Locate the cell with the specified text and output its [x, y] center coordinate. 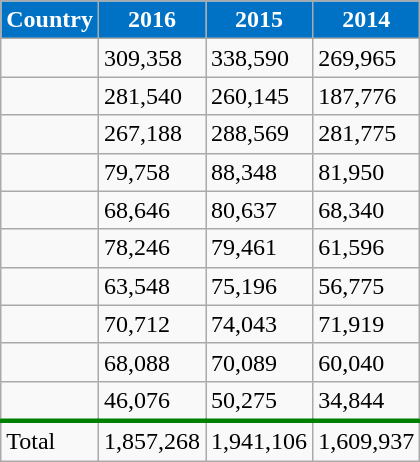
79,461 [260, 248]
60,040 [366, 362]
269,965 [366, 58]
68,340 [366, 210]
71,919 [366, 324]
46,076 [152, 401]
338,590 [260, 58]
63,548 [152, 286]
70,712 [152, 324]
267,188 [152, 134]
74,043 [260, 324]
309,358 [152, 58]
56,775 [366, 286]
281,775 [366, 134]
68,088 [152, 362]
1,609,937 [366, 441]
81,950 [366, 172]
1,941,106 [260, 441]
79,758 [152, 172]
1,857,268 [152, 441]
68,646 [152, 210]
70,089 [260, 362]
80,637 [260, 210]
34,844 [366, 401]
288,569 [260, 134]
78,246 [152, 248]
50,275 [260, 401]
260,145 [260, 96]
Country [50, 20]
2015 [260, 20]
2016 [152, 20]
75,196 [260, 286]
187,776 [366, 96]
281,540 [152, 96]
2014 [366, 20]
88,348 [260, 172]
Total [50, 441]
61,596 [366, 248]
